Extract the (X, Y) coordinate from the center of the cell holding the provided text.  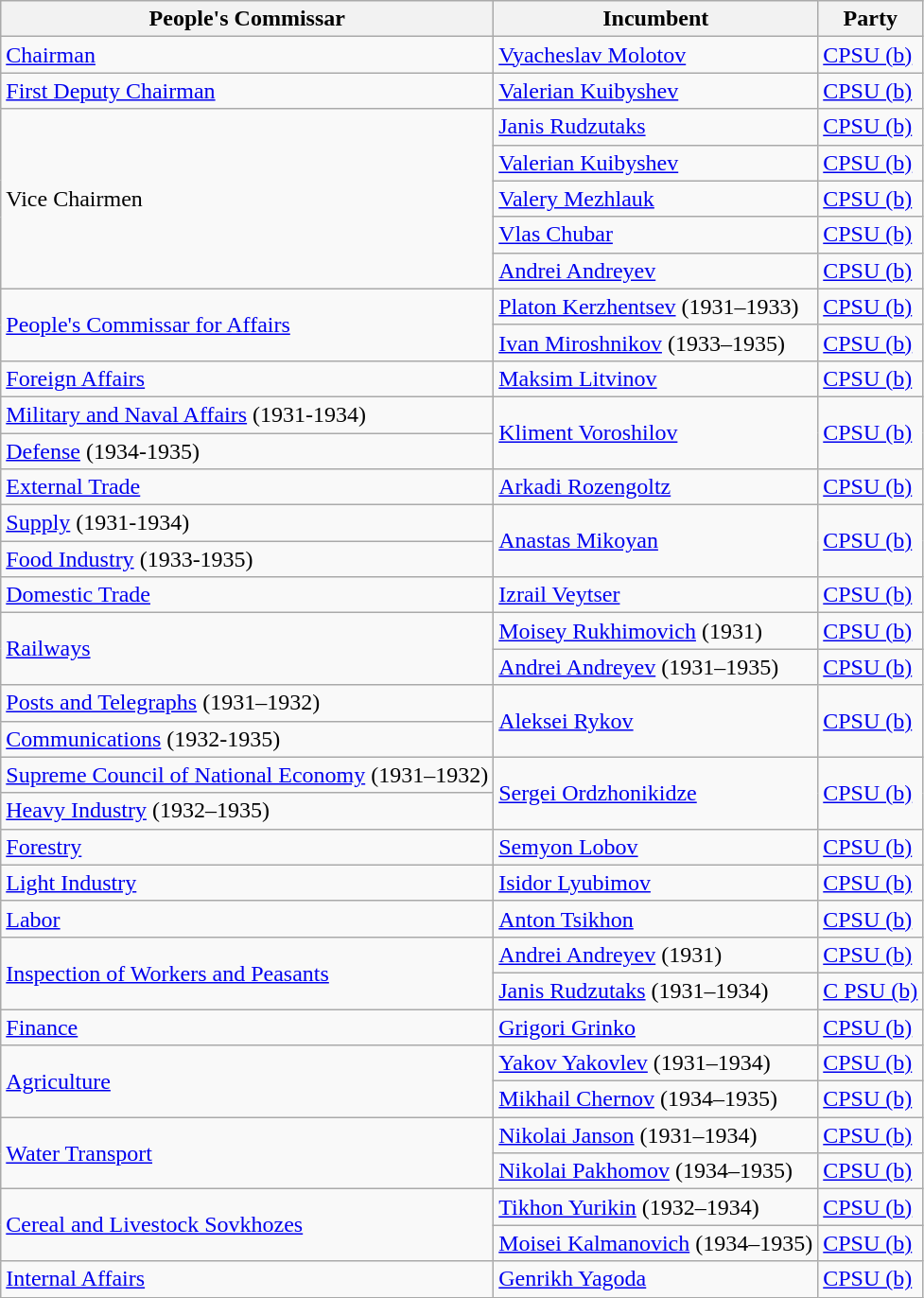
Communications (1932-1935) (248, 739)
Vyacheslav Molotov (656, 55)
People's Commissar (248, 19)
Semyon Lobov (656, 847)
Supreme Council of National Economy (1931–1932) (248, 775)
Aleksei Rykov (656, 721)
Heavy Industry (1932–1935) (248, 811)
Vice Chairmen (248, 199)
Incumbent (656, 19)
Finance (248, 1026)
Anton Tsikhon (656, 919)
Yakov Yakovlev (1931–1934) (656, 1063)
Platon Kerzhentsev (1931–1933) (656, 307)
Military and Naval Affairs (1931-1934) (248, 414)
Genrikh Yagoda (656, 1279)
Arkadi Rozengoltz (656, 487)
Water Transport (248, 1153)
Foreign Affairs (248, 378)
C PSU (b) (870, 991)
Kliment Voroshilov (656, 432)
Ivan Miroshnikov (1933–1935) (656, 342)
Vlas Chubar (656, 235)
Sergei Ordzhonikidze (656, 793)
Chairman (248, 55)
Mikhail Chernov (1934–1935) (656, 1099)
First Deputy Chairman (248, 91)
Nikolai Janson (1931–1934) (656, 1135)
Janis Rudzutaks (1931–1934) (656, 991)
Railways (248, 649)
Light Industry (248, 883)
Andrei Andreyev (1931–1935) (656, 667)
Grigori Grinko (656, 1026)
Moisei Kalmanovich (1934–1935) (656, 1243)
Izrail Veytser (656, 595)
People's Commissar for Affairs (248, 324)
Maksim Litvinov (656, 378)
Food Industry (1933-1935) (248, 559)
Tikhon Yurikin (1932–1934) (656, 1207)
Isidor Lyubimov (656, 883)
Internal Affairs (248, 1279)
Valery Mezhlauk (656, 199)
Supply (1931-1934) (248, 523)
Cereal and Livestock Sovkhozes (248, 1225)
External Trade (248, 487)
Nikolai Pakhomov (1934–1935) (656, 1171)
Defense (1934-1935) (248, 451)
Posts and Telegraphs (1931–1932) (248, 703)
Anastas Mikoyan (656, 541)
Party (870, 19)
Forestry (248, 847)
Janis Rudzutaks (656, 127)
Andrei Andreyev (1931) (656, 955)
Agriculture (248, 1081)
Moisey Rukhimovich (1931) (656, 631)
Andrei Andreyev (656, 271)
Inspection of Workers and Peasants (248, 973)
Labor (248, 919)
Domestic Trade (248, 595)
